Provide the (X, Y) coordinate of the cell's center where the given text is located.  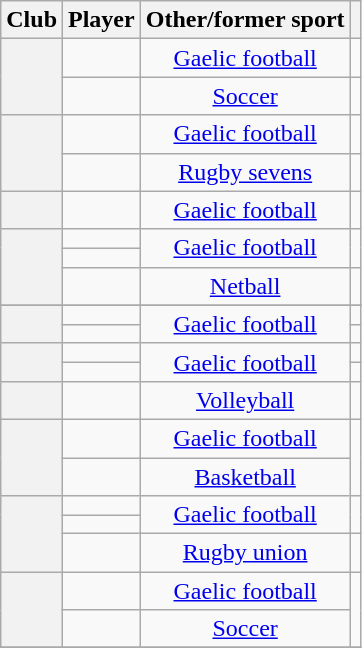
Volleyball (245, 400)
Basketball (245, 477)
Rugby sevens (245, 172)
Rugby union (245, 553)
Club (32, 20)
Netball (245, 286)
Player (102, 20)
Other/former sport (245, 20)
